Capture the cell that displays the provided text and extract its [x, y] central coordinate. 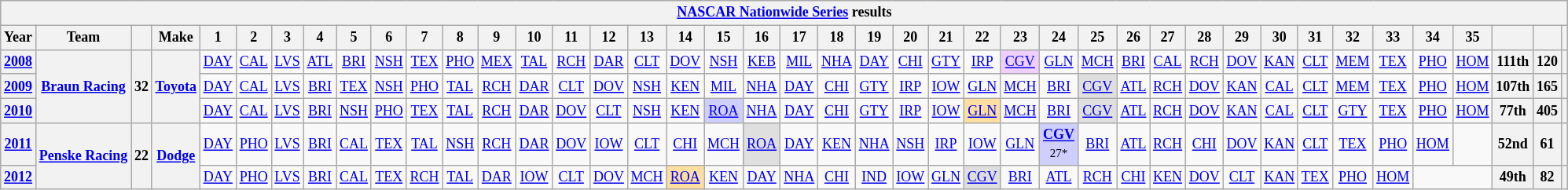
Year [19, 38]
28 [1204, 38]
NASCAR Nationwide Series results [784, 13]
30 [1280, 38]
14 [685, 38]
Make [176, 38]
21 [946, 38]
7 [424, 38]
12 [609, 38]
23 [1020, 38]
82 [1548, 177]
Dodge [176, 157]
17 [799, 38]
20 [910, 38]
6 [388, 38]
13 [647, 38]
1 [218, 38]
31 [1315, 38]
Braun Racing [83, 86]
2 [253, 38]
61 [1548, 144]
15 [724, 38]
49th [1513, 177]
Toyota [176, 86]
11 [571, 38]
2012 [19, 177]
KEB [762, 61]
34 [1434, 38]
29 [1242, 38]
Team [83, 38]
26 [1133, 38]
77th [1513, 110]
107th [1513, 86]
165 [1548, 86]
CGV27* [1059, 144]
18 [837, 38]
2010 [19, 110]
4 [320, 38]
Penske Racing [83, 157]
19 [874, 38]
33 [1393, 38]
16 [762, 38]
5 [354, 38]
10 [534, 38]
405 [1548, 110]
35 [1473, 38]
2011 [19, 144]
120 [1548, 61]
2009 [19, 86]
111th [1513, 61]
27 [1168, 38]
9 [497, 38]
2008 [19, 61]
24 [1059, 38]
IND [874, 177]
8 [461, 38]
25 [1097, 38]
MEX [497, 61]
3 [288, 38]
52nd [1513, 144]
